From the cell containing the given text, extract its center point as (x, y) coordinate. 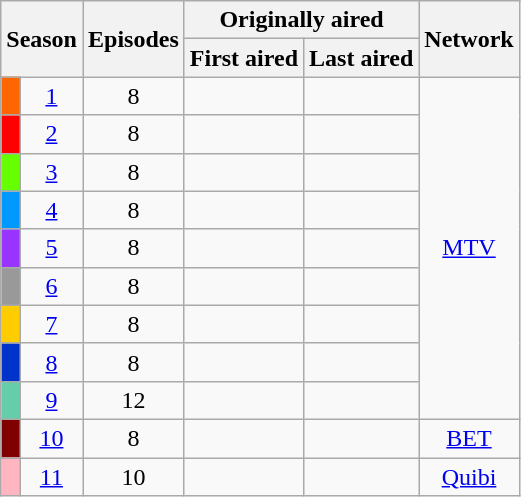
6 (51, 286)
1 (51, 96)
MTV (469, 248)
Network (469, 39)
9 (51, 400)
Season (42, 39)
3 (51, 172)
7 (51, 324)
Episodes (133, 39)
11 (51, 477)
BET (469, 438)
5 (51, 248)
2 (51, 134)
Quibi (469, 477)
First aired (244, 58)
4 (51, 210)
Originally aired (302, 20)
12 (133, 400)
Last aired (362, 58)
